Scan for the cell matching the given text and deliver its (x, y) coordinate at center. 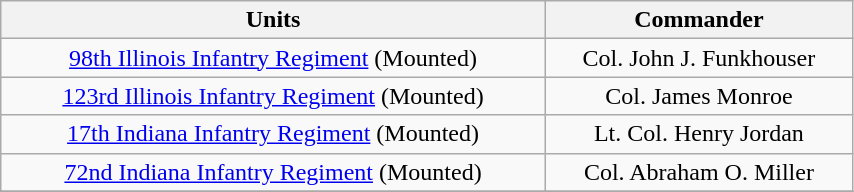
Lt. Col. Henry Jordan (698, 134)
Commander (698, 20)
Col. John J. Funkhouser (698, 58)
123rd Illinois Infantry Regiment (Mounted) (274, 96)
17th Indiana Infantry Regiment (Mounted) (274, 134)
72nd Indiana Infantry Regiment (Mounted) (274, 172)
Col. James Monroe (698, 96)
Units (274, 20)
Col. Abraham O. Miller (698, 172)
98th Illinois Infantry Regiment (Mounted) (274, 58)
